Determine the (x, y) coordinate at the center of the cell enclosing the given text.  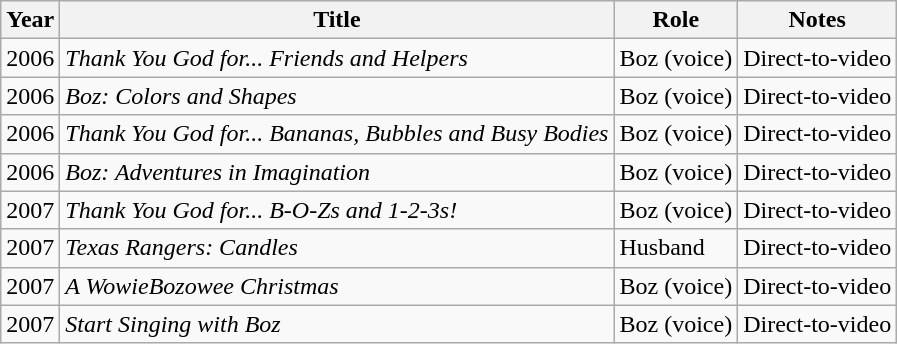
Husband (676, 248)
Role (676, 20)
Boz: Colors and Shapes (337, 96)
Thank You God for... Friends and Helpers (337, 58)
Thank You God for... Bananas, Bubbles and Busy Bodies (337, 134)
Title (337, 20)
Boz: Adventures in Imagination (337, 172)
Notes (818, 20)
A WowieBozowee Christmas (337, 286)
Thank You God for... B-O-Zs and 1-2-3s! (337, 210)
Start Singing with Boz (337, 324)
Texas Rangers: Candles (337, 248)
Year (30, 20)
